Capture the cell that displays the provided text and extract its [x, y] central coordinate. 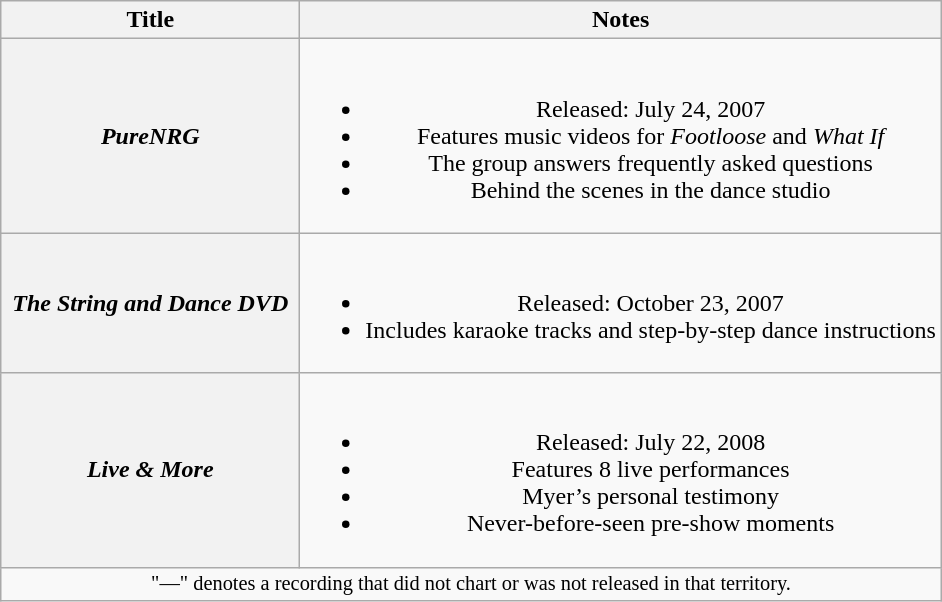
Notes [621, 20]
The String and Dance DVD [150, 303]
Released: July 22, 2008Features 8 live performancesMyer’s personal testimonyNever-before-seen pre-show moments [621, 470]
Title [150, 20]
Released: October 23, 2007Includes karaoke tracks and step-by-step dance instructions [621, 303]
"—" denotes a recording that did not chart or was not released in that territory. [472, 584]
Live & More [150, 470]
PureNRG [150, 136]
